Identify which cell holds the provided text, then report its [x, y] central coordinate. 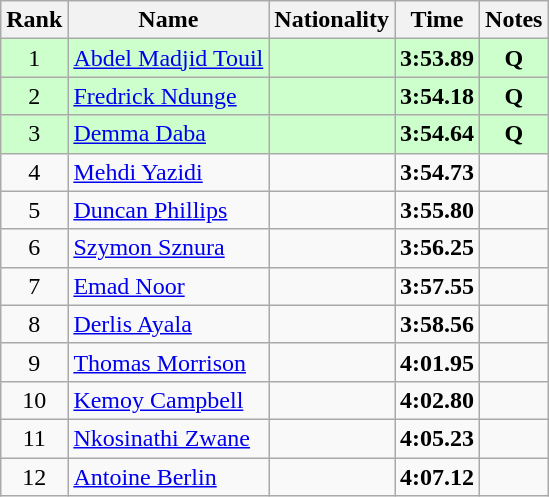
Antoine Berlin [168, 477]
3:53.89 [438, 58]
3:55.80 [438, 210]
11 [34, 438]
Fredrick Ndunge [168, 96]
10 [34, 400]
12 [34, 477]
Szymon Sznura [168, 248]
Name [168, 20]
4:01.95 [438, 362]
Nkosinathi Zwane [168, 438]
Rank [34, 20]
5 [34, 210]
Notes [514, 20]
Mehdi Yazidi [168, 172]
Duncan Phillips [168, 210]
8 [34, 324]
4 [34, 172]
7 [34, 286]
3:54.18 [438, 96]
3:57.55 [438, 286]
3:58.56 [438, 324]
4:02.80 [438, 400]
Nationality [332, 20]
3:56.25 [438, 248]
Abdel Madjid Touil [168, 58]
Derlis Ayala [168, 324]
3:54.64 [438, 134]
Demma Daba [168, 134]
Emad Noor [168, 286]
4:07.12 [438, 477]
1 [34, 58]
Kemoy Campbell [168, 400]
9 [34, 362]
2 [34, 96]
3 [34, 134]
3:54.73 [438, 172]
Time [438, 20]
4:05.23 [438, 438]
6 [34, 248]
Thomas Morrison [168, 362]
